Output the [X, Y] coordinate of the center of the cell containing the given text.  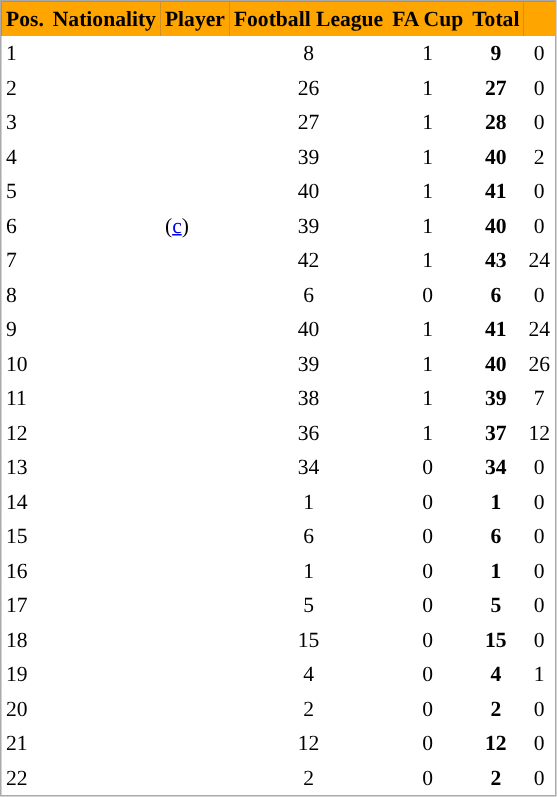
17 [26, 605]
10 [26, 363]
14 [26, 501]
Player [194, 19]
3 [26, 122]
20 [26, 709]
11 [26, 398]
22 [26, 777]
Football League [308, 19]
(c) [194, 225]
36 [308, 433]
43 [496, 260]
FA Cup [428, 19]
16 [26, 571]
Pos. [26, 19]
19 [26, 674]
28 [496, 122]
Total [496, 19]
Nationality [104, 19]
18 [26, 639]
37 [496, 433]
38 [308, 398]
42 [308, 260]
21 [26, 743]
13 [26, 467]
